Scan for the cell matching the given text and deliver its (x, y) coordinate at center. 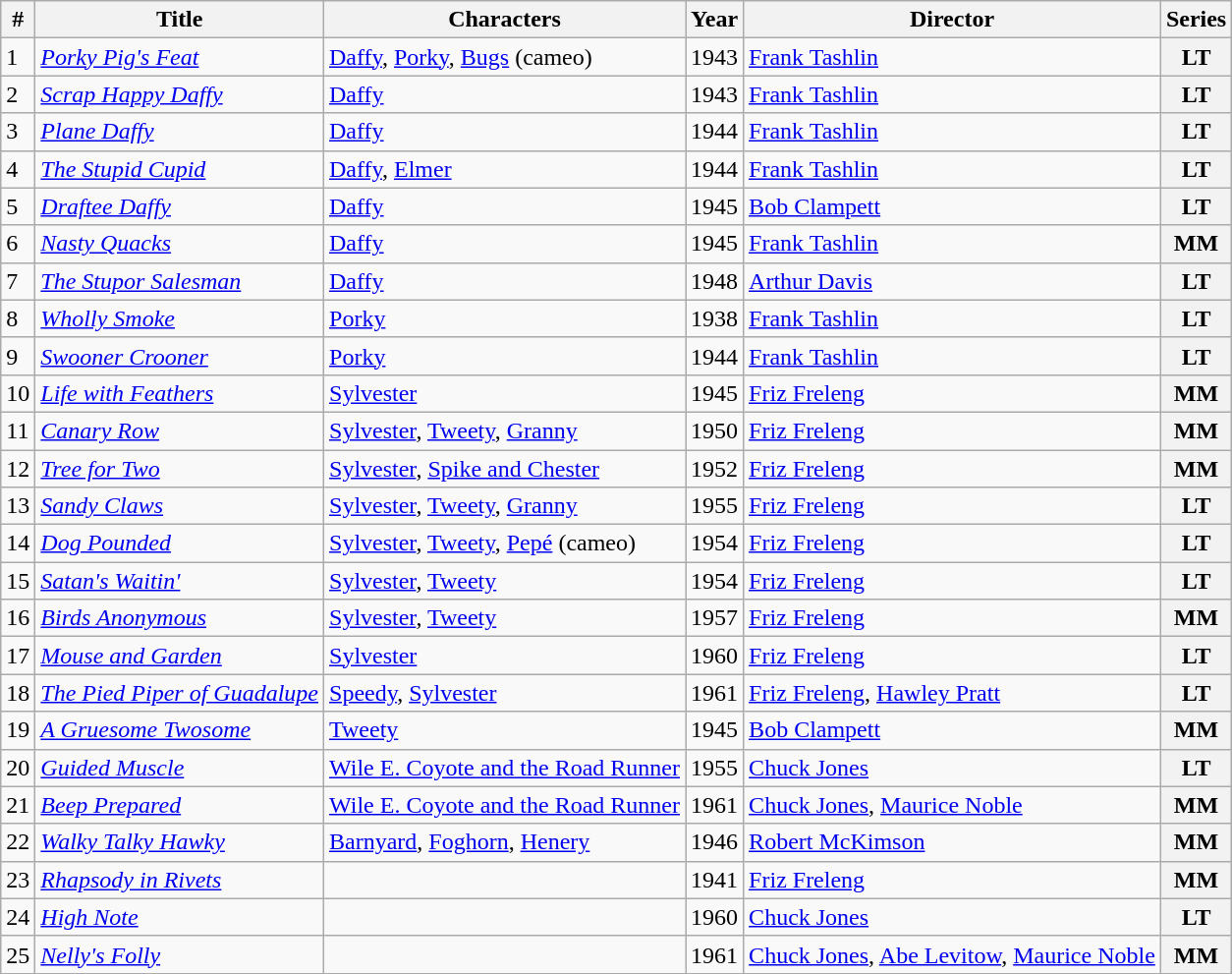
Rhapsody in Rivets (180, 880)
Tree for Two (180, 469)
1950 (715, 430)
13 (18, 506)
1 (18, 57)
20 (18, 768)
4 (18, 169)
Scrap Happy Daffy (180, 94)
1952 (715, 469)
15 (18, 581)
Canary Row (180, 430)
19 (18, 730)
Life with Feathers (180, 393)
1946 (715, 842)
Sandy Claws (180, 506)
18 (18, 693)
5 (18, 206)
12 (18, 469)
17 (18, 656)
9 (18, 356)
Director (953, 20)
22 (18, 842)
High Note (180, 917)
Title (180, 20)
6 (18, 244)
Daffy, Porky, Bugs (cameo) (505, 57)
A Gruesome Twosome (180, 730)
Daffy, Elmer (505, 169)
1948 (715, 281)
Birds Anonymous (180, 618)
Friz Freleng, Hawley Pratt (953, 693)
23 (18, 880)
21 (18, 805)
Plane Daffy (180, 132)
The Stupor Salesman (180, 281)
1941 (715, 880)
The Pied Piper of Guadalupe (180, 693)
Walky Talky Hawky (180, 842)
Mouse and Garden (180, 656)
10 (18, 393)
7 (18, 281)
3 (18, 132)
Nasty Quacks (180, 244)
Speedy, Sylvester (505, 693)
Swooner Crooner (180, 356)
Tweety (505, 730)
Nelly's Folly (180, 954)
Robert McKimson (953, 842)
Sylvester, Spike and Chester (505, 469)
Characters (505, 20)
14 (18, 544)
Year (715, 20)
Chuck Jones, Abe Levitow, Maurice Noble (953, 954)
The Stupid Cupid (180, 169)
Satan's Waitin' (180, 581)
8 (18, 318)
11 (18, 430)
# (18, 20)
Series (1196, 20)
Arthur Davis (953, 281)
2 (18, 94)
25 (18, 954)
24 (18, 917)
Porky Pig's Feat (180, 57)
Draftee Daffy (180, 206)
16 (18, 618)
Sylvester, Tweety, Pepé (cameo) (505, 544)
1957 (715, 618)
1938 (715, 318)
Wholly Smoke (180, 318)
Beep Prepared (180, 805)
Dog Pounded (180, 544)
Chuck Jones, Maurice Noble (953, 805)
Barnyard, Foghorn, Henery (505, 842)
Guided Muscle (180, 768)
